Return [x, y] of the center of cell containing provided text 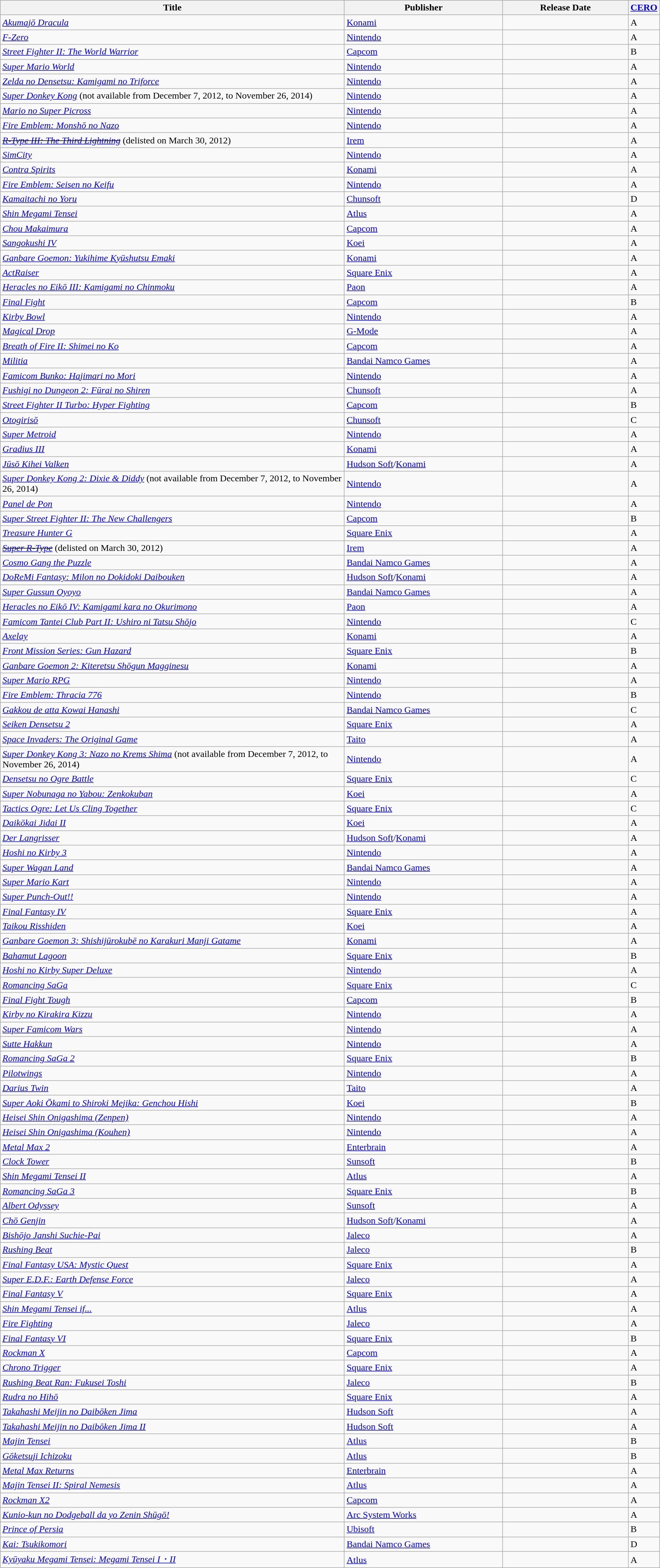
Kirby Bowl [172, 317]
Contra Spirits [172, 169]
Densetsu no Ogre Battle [172, 779]
Daikōkai Jidai II [172, 823]
CERO [644, 8]
Rushing Beat [172, 1250]
Ubisoft [424, 1529]
Final Fantasy IV [172, 911]
Hoshi no Kirby 3 [172, 852]
Bahamut Lagoon [172, 956]
Fire Fighting [172, 1323]
Taikou Risshiden [172, 926]
Super Donkey Kong 2: Dixie & Diddy (not available from December 7, 2012, to November 26, 2014) [172, 484]
Takahashi Meijin no Daibōken Jima [172, 1412]
Prince of Persia [172, 1529]
ActRaiser [172, 273]
Fire Emblem: Seisen no Keifu [172, 184]
R-Type III: The Third Lightning (delisted on March 30, 2012) [172, 140]
Famicom Bunko: Hajimari no Mori [172, 375]
Cosmo Gang the Puzzle [172, 562]
Kai: Tsukikomori [172, 1544]
Majin Tensei [172, 1441]
Gradius III [172, 449]
Bishōjo Janshi Suchie-Pai [172, 1235]
Militia [172, 361]
Takahashi Meijin no Daibōken Jima II [172, 1427]
Fire Emblem: Thracia 776 [172, 695]
Super Punch-Out!! [172, 896]
Final Fantasy USA: Mystic Quest [172, 1265]
Heisei Shin Onigashima (Kouhen) [172, 1132]
Kamaitachi no Yoru [172, 199]
Space Invaders: The Original Game [172, 739]
Hoshi no Kirby Super Deluxe [172, 970]
Gakkou de atta Kowai Hanashi [172, 710]
Mario no Super Picross [172, 111]
Romancing SaGa [172, 985]
Super Donkey Kong (not available from December 7, 2012, to November 26, 2014) [172, 96]
Shin Megami Tensei [172, 214]
Super Mario World [172, 66]
Chrono Trigger [172, 1367]
Publisher [424, 8]
Treasure Hunter G [172, 533]
Final Fight Tough [172, 1000]
Tactics Ogre: Let Us Cling Together [172, 808]
Rockman X [172, 1353]
Chou Makaimura [172, 228]
Zelda no Densetsu: Kamigami no Triforce [172, 81]
Final Fantasy VI [172, 1338]
Albert Odyssey [172, 1206]
Rushing Beat Ran: Fukusei Toshi [172, 1382]
Kyūyaku Megami Tensei: Megami Tensei I・II [172, 1559]
Ganbare Goemon 3: Shishijūrokubē no Karakuri Manji Gatame [172, 941]
Shin Megami Tensei if... [172, 1309]
DoReMi Fantasy: Milon no Dokidoki Daibouken [172, 577]
Shin Megami Tensei II [172, 1176]
Akumajō Dracula [172, 22]
Majin Tensei II: Spiral Nemesis [172, 1485]
Famicom Tantei Club Part II: Ushiro ni Tatsu Shōjo [172, 621]
Rudra no Hihō [172, 1397]
Street Fighter II Turbo: Hyper Fighting [172, 405]
Super Mario Kart [172, 882]
Ganbare Goemon: Yukihime Kyūshutsu Emaki [172, 258]
Super Famicom Wars [172, 1029]
Romancing SaGa 2 [172, 1058]
Panel de Pon [172, 504]
Heisei Shin Onigashima (Zenpen) [172, 1117]
Fire Emblem: Monshō no Nazo [172, 125]
Clock Tower [172, 1162]
Street Fighter II: The World Warrior [172, 52]
Otogirisō [172, 419]
Breath of Fire II: Shimei no Ko [172, 346]
Super Metroid [172, 435]
Arc System Works [424, 1515]
Heracles no Eikō IV: Kamigami kara no Okurimono [172, 607]
Front Mission Series: Gun Hazard [172, 651]
Rockman X2 [172, 1500]
Sangokushi IV [172, 243]
Super Nobunaga no Yabou: Zenkokuban [172, 794]
Release Date [566, 8]
Romancing SaGa 3 [172, 1191]
Magical Drop [172, 331]
Super R-Type (delisted on March 30, 2012) [172, 548]
Gōketsuji Ichizoku [172, 1456]
Super Aoki Ōkami to Shiroki Mejika: Genchou Hishi [172, 1103]
Super Wagan Land [172, 867]
Axelay [172, 636]
Ganbare Goemon 2: Kiteretsu Shōgun Magginesu [172, 665]
Super Street Fighter II: The New Challengers [172, 518]
F-Zero [172, 37]
Fushigi no Dungeon 2: Fūrai no Shiren [172, 390]
SimCity [172, 155]
Darius Twin [172, 1088]
Metal Max Returns [172, 1471]
Kirby no Kirakira Kizzu [172, 1014]
Kunio-kun no Dodgeball da yo Zenin Shūgō! [172, 1515]
Super Mario RPG [172, 680]
Final Fight [172, 302]
Pilotwings [172, 1073]
Super Gussun Oyoyo [172, 592]
Jūsō Kihei Valken [172, 464]
Final Fantasy V [172, 1294]
Der Langrisser [172, 838]
G-Mode [424, 331]
Title [172, 8]
Super Donkey Kong 3: Nazo no Krems Shima (not available from December 7, 2012, to November 26, 2014) [172, 759]
Heracles no Eikō III: Kamigami no Chinmoku [172, 287]
Seiken Densetsu 2 [172, 724]
Super E.D.F.: Earth Defense Force [172, 1279]
Metal Max 2 [172, 1147]
Chō Genjin [172, 1220]
Sutte Hakkun [172, 1044]
